From the cell containing the given text, extract its center point as (X, Y) coordinate. 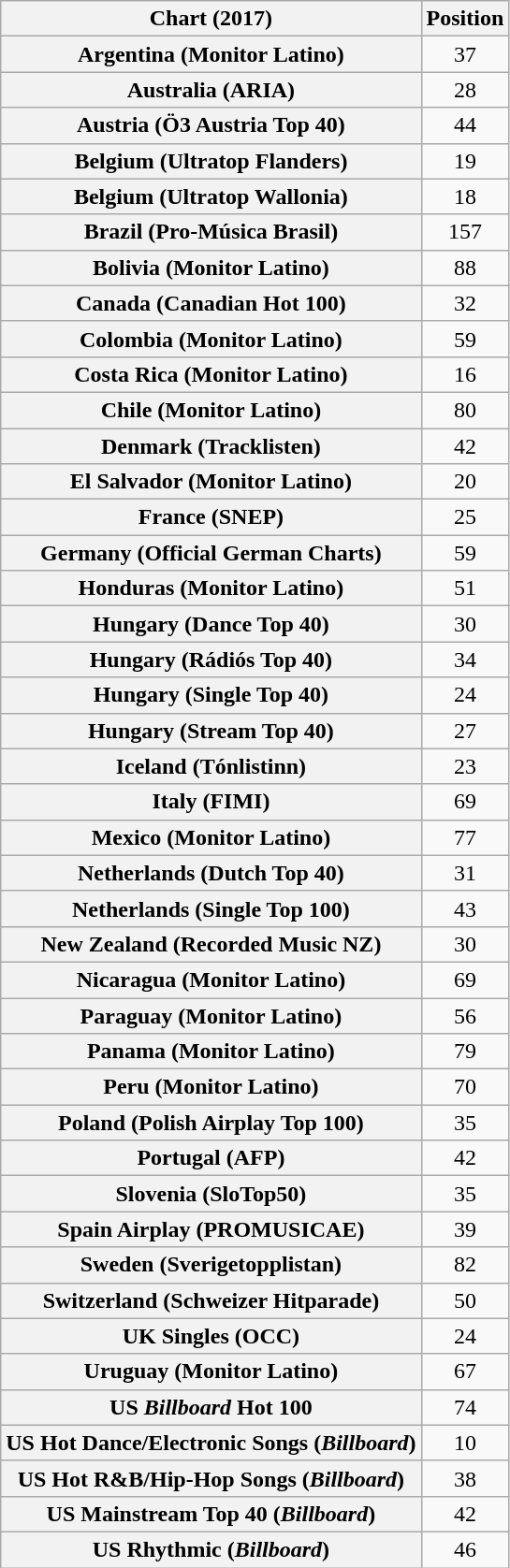
79 (465, 1052)
Hungary (Single Top 40) (211, 695)
157 (465, 232)
Uruguay (Monitor Latino) (211, 1372)
Denmark (Tracklisten) (211, 446)
18 (465, 196)
US Hot Dance/Electronic Songs (Billboard) (211, 1443)
46 (465, 1549)
20 (465, 482)
27 (465, 731)
Sweden (Sverigetopplistan) (211, 1265)
39 (465, 1229)
Slovenia (SloTop50) (211, 1194)
74 (465, 1407)
El Salvador (Monitor Latino) (211, 482)
Panama (Monitor Latino) (211, 1052)
25 (465, 517)
US Mainstream Top 40 (Billboard) (211, 1514)
28 (465, 90)
US Billboard Hot 100 (211, 1407)
Honduras (Monitor Latino) (211, 588)
UK Singles (OCC) (211, 1336)
10 (465, 1443)
37 (465, 54)
Paraguay (Monitor Latino) (211, 1015)
Hungary (Rádiós Top 40) (211, 660)
50 (465, 1300)
16 (465, 374)
Nicaragua (Monitor Latino) (211, 980)
Chile (Monitor Latino) (211, 410)
82 (465, 1265)
19 (465, 161)
88 (465, 268)
Germany (Official German Charts) (211, 553)
38 (465, 1478)
Austria (Ö3 Austria Top 40) (211, 125)
US Hot R&B/Hip-Hop Songs (Billboard) (211, 1478)
Spain Airplay (PROMUSICAE) (211, 1229)
Poland (Polish Airplay Top 100) (211, 1123)
44 (465, 125)
Argentina (Monitor Latino) (211, 54)
Costa Rica (Monitor Latino) (211, 374)
23 (465, 766)
Netherlands (Dutch Top 40) (211, 873)
Belgium (Ultratop Wallonia) (211, 196)
Hungary (Stream Top 40) (211, 731)
70 (465, 1087)
Portugal (AFP) (211, 1158)
Position (465, 19)
80 (465, 410)
Bolivia (Monitor Latino) (211, 268)
France (SNEP) (211, 517)
Iceland (Tónlistinn) (211, 766)
US Rhythmic (Billboard) (211, 1549)
Brazil (Pro-Música Brasil) (211, 232)
Australia (ARIA) (211, 90)
Chart (2017) (211, 19)
Colombia (Monitor Latino) (211, 339)
Mexico (Monitor Latino) (211, 837)
Italy (FIMI) (211, 802)
31 (465, 873)
56 (465, 1015)
Canada (Canadian Hot 100) (211, 303)
Hungary (Dance Top 40) (211, 624)
Switzerland (Schweizer Hitparade) (211, 1300)
32 (465, 303)
Peru (Monitor Latino) (211, 1087)
Netherlands (Single Top 100) (211, 908)
New Zealand (Recorded Music NZ) (211, 944)
77 (465, 837)
51 (465, 588)
Belgium (Ultratop Flanders) (211, 161)
67 (465, 1372)
34 (465, 660)
43 (465, 908)
